For the text-containing cell, return its midpoint in [X, Y] coordinate format. 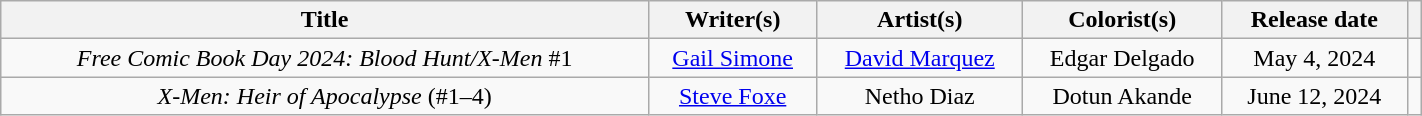
Artist(s) [920, 20]
Edgar Delgado [1122, 58]
May 4, 2024 [1314, 58]
Writer(s) [732, 20]
X-Men: Heir of Apocalypse (#1–4) [325, 96]
Gail Simone [732, 58]
Netho Diaz [920, 96]
Release date [1314, 20]
Colorist(s) [1122, 20]
June 12, 2024 [1314, 96]
Steve Foxe [732, 96]
David Marquez [920, 58]
Free Comic Book Day 2024: Blood Hunt/X-Men #1 [325, 58]
Dotun Akande [1122, 96]
Title [325, 20]
